For the text-containing cell, return its midpoint in [x, y] coordinate format. 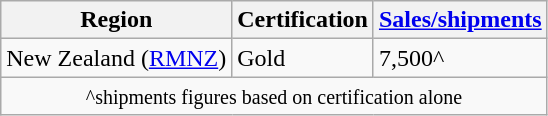
7,500^ [460, 58]
New Zealand (RMNZ) [116, 58]
Certification [303, 20]
Gold [303, 58]
Sales/shipments [460, 20]
Region [116, 20]
^shipments figures based on certification alone [274, 96]
